Identify which cell holds the provided text, then report its (x, y) central coordinate. 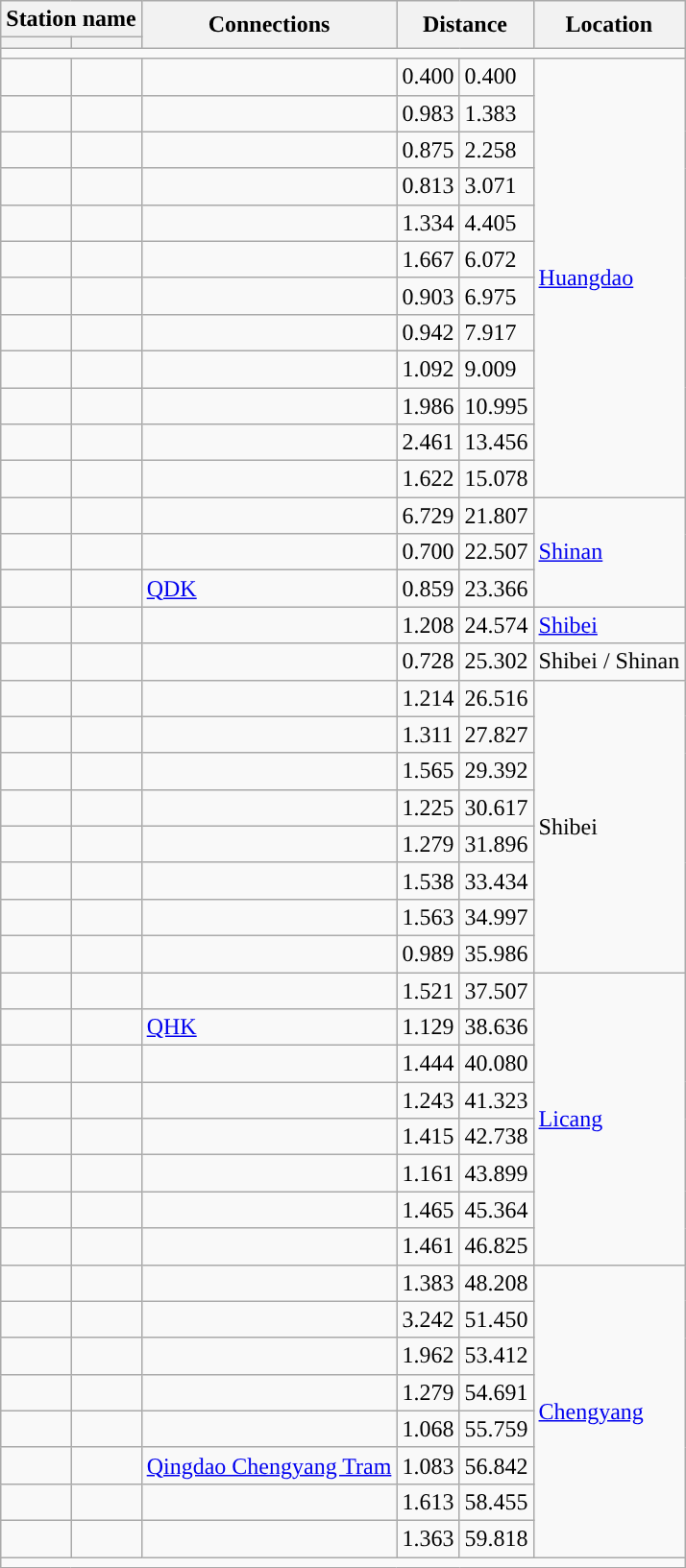
Huangdao (609, 278)
48.208 (496, 1283)
42.738 (496, 1137)
1.444 (429, 1064)
30.617 (496, 808)
0.903 (429, 296)
51.450 (496, 1319)
1.068 (429, 1429)
58.455 (496, 1502)
Location (609, 25)
45.364 (496, 1210)
25.302 (496, 662)
41.323 (496, 1100)
46.825 (496, 1246)
9.009 (496, 369)
Shinan (609, 552)
3.071 (496, 186)
6.975 (496, 296)
27.827 (496, 735)
0.942 (429, 332)
0.875 (429, 150)
59.818 (496, 1538)
1.667 (429, 259)
6.729 (429, 516)
1.334 (429, 223)
0.813 (429, 186)
38.636 (496, 1027)
1.538 (429, 880)
1.363 (429, 1538)
3.242 (429, 1319)
21.807 (496, 516)
1.208 (429, 625)
15.078 (496, 479)
0.983 (429, 113)
54.691 (496, 1392)
Chengyang (609, 1411)
26.516 (496, 698)
22.507 (496, 552)
1.563 (429, 917)
0.859 (429, 589)
1.465 (429, 1210)
1.161 (429, 1173)
Shibei / Shinan (609, 662)
1.415 (429, 1137)
QHK (269, 1027)
35.986 (496, 953)
1.565 (429, 771)
Station name (71, 19)
Distance (465, 25)
1.129 (429, 1027)
1.622 (429, 479)
1.461 (429, 1246)
13.456 (496, 443)
43.899 (496, 1173)
4.405 (496, 223)
Qingdao Chengyang Tram (269, 1465)
33.434 (496, 880)
Licang (609, 1118)
0.989 (429, 953)
0.700 (429, 552)
53.412 (496, 1356)
55.759 (496, 1429)
1.092 (429, 369)
34.997 (496, 917)
23.366 (496, 589)
1.243 (429, 1100)
1.083 (429, 1465)
Connections (269, 25)
40.080 (496, 1064)
7.917 (496, 332)
1.962 (429, 1356)
1.613 (429, 1502)
2.461 (429, 443)
56.842 (496, 1465)
2.258 (496, 150)
6.072 (496, 259)
1.214 (429, 698)
1.521 (429, 990)
31.896 (496, 844)
24.574 (496, 625)
37.507 (496, 990)
1.311 (429, 735)
29.392 (496, 771)
1.225 (429, 808)
0.728 (429, 662)
10.995 (496, 406)
QDK (269, 589)
1.986 (429, 406)
